Output the [x, y] coordinate of the center of the cell containing the given text.  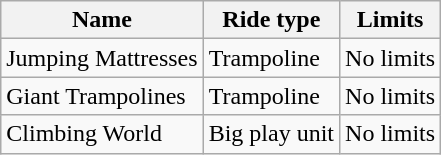
Name [102, 20]
Ride type [271, 20]
Giant Trampolines [102, 96]
Limits [390, 20]
Big play unit [271, 134]
Climbing World [102, 134]
Jumping Mattresses [102, 58]
